Capture the cell that displays the provided text and extract its [x, y] central coordinate. 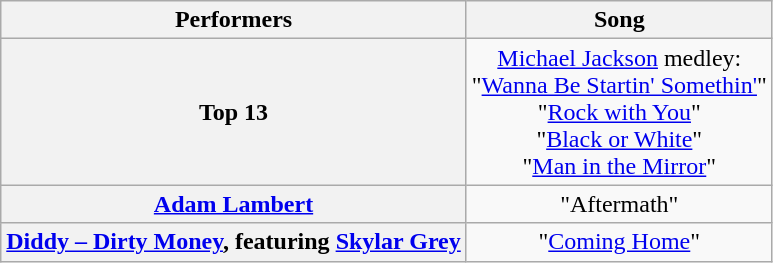
Adam Lambert [234, 204]
Top 13 [234, 112]
Performers [234, 20]
Michael Jackson medley:"Wanna Be Startin' Somethin'""Rock with You""Black or White""Man in the Mirror" [619, 112]
"Aftermath" [619, 204]
"Coming Home" [619, 242]
Song [619, 20]
Diddy – Dirty Money, featuring Skylar Grey [234, 242]
